Pinpoint the cell where the given text exists, returning its [X, Y] midpoint coordinate. 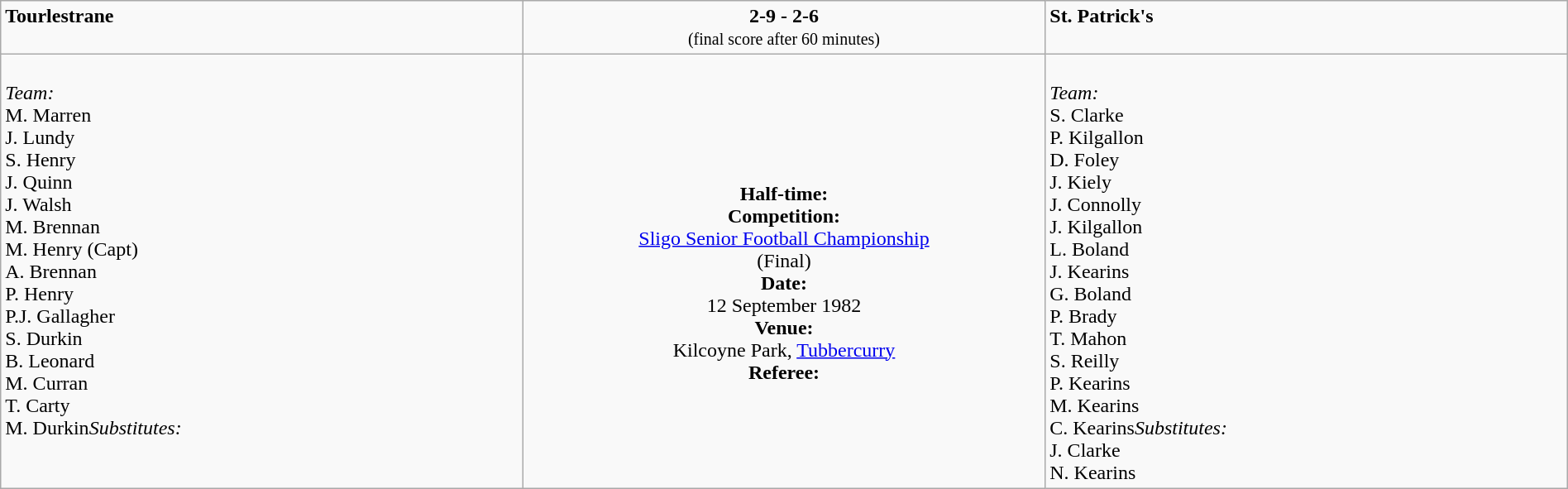
Tourlestrane [262, 28]
Half-time:Competition:Sligo Senior Football Championship(Final)Date:12 September 1982Venue:Kilcoyne Park, TubbercurryReferee: [784, 271]
St. Patrick's [1307, 28]
2-9 - 2-6(final score after 60 minutes) [784, 28]
